From the cell containing the given text, extract its center point as (x, y) coordinate. 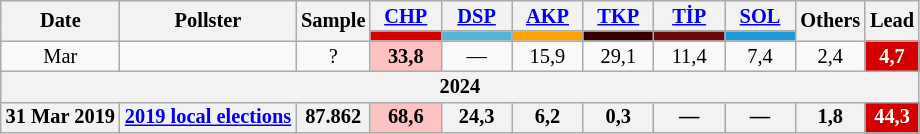
24,3 (476, 118)
15,9 (548, 56)
Pollster (208, 20)
7,4 (760, 56)
CHP (406, 16)
Lead (892, 20)
11,4 (690, 56)
68,6 (406, 118)
SOL (760, 16)
TİP (690, 16)
1,8 (830, 118)
AKP (548, 16)
Sample (333, 20)
4,7 (892, 56)
6,2 (548, 118)
87.862 (333, 118)
44,3 (892, 118)
Date (60, 20)
DSP (476, 16)
? (333, 56)
31 Mar 2019 (60, 118)
33,8 (406, 56)
2019 local elections (208, 118)
Mar (60, 56)
0,3 (618, 118)
2024 (460, 86)
Others (830, 20)
TKP (618, 16)
29,1 (618, 56)
2,4 (830, 56)
